Return [X, Y] of the center of cell containing provided text 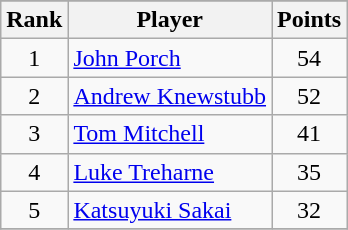
52 [310, 96]
32 [310, 210]
2 [34, 96]
Katsuyuki Sakai [170, 210]
54 [310, 58]
Rank [34, 20]
1 [34, 58]
Points [310, 20]
41 [310, 134]
John Porch [170, 58]
Player [170, 20]
Luke Treharne [170, 172]
Andrew Knewstubb [170, 96]
5 [34, 210]
4 [34, 172]
Tom Mitchell [170, 134]
35 [310, 172]
3 [34, 134]
